Locate the cell with the specified text and output its (X, Y) center coordinate. 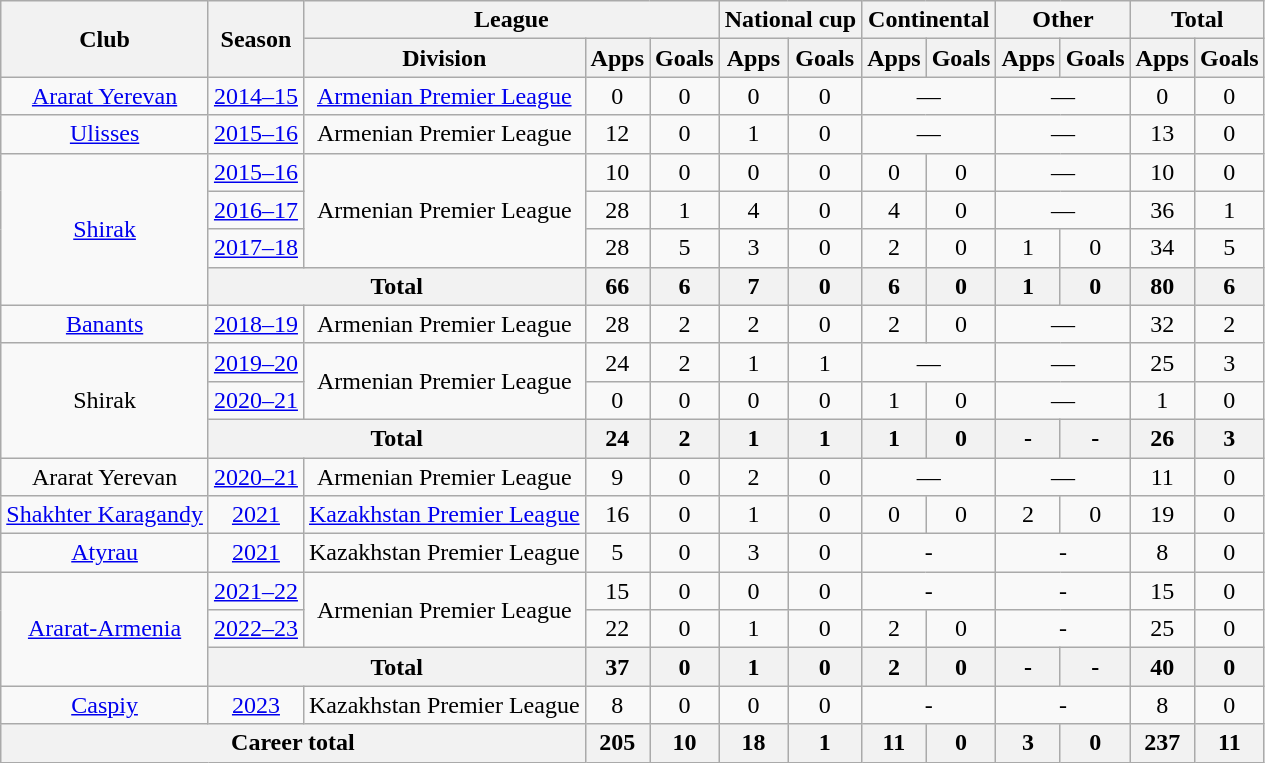
Ulisses (105, 134)
Banants (105, 324)
National cup (790, 20)
32 (1162, 324)
2021–22 (256, 591)
18 (753, 743)
16 (617, 515)
12 (617, 134)
2023 (256, 705)
80 (1162, 286)
205 (617, 743)
36 (1162, 210)
Continental (929, 20)
Caspiy (105, 705)
2022–23 (256, 629)
34 (1162, 248)
2016–17 (256, 210)
2017–18 (256, 248)
2019–20 (256, 362)
Shakhter Karagandy (105, 515)
Season (256, 39)
66 (617, 286)
40 (1162, 667)
19 (1162, 515)
237 (1162, 743)
9 (617, 477)
2014–15 (256, 96)
Division (444, 58)
2018–19 (256, 324)
Other (1063, 20)
Club (105, 39)
Atyrau (105, 553)
Ararat-Armenia (105, 629)
League (511, 20)
Career total (293, 743)
22 (617, 629)
13 (1162, 134)
37 (617, 667)
26 (1162, 438)
7 (753, 286)
